Return (x, y) of the center of cell containing provided text 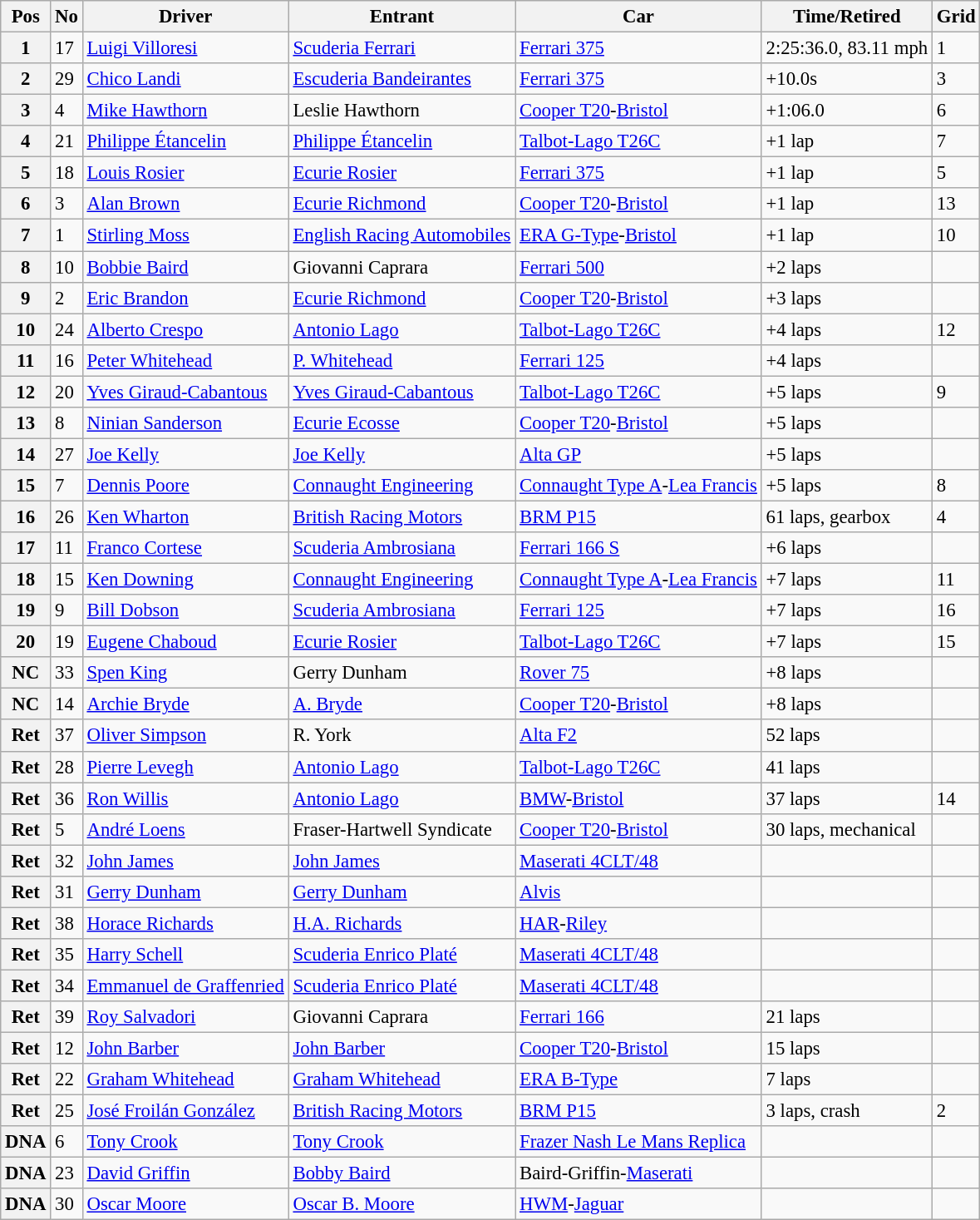
ERA G-Type-Bristol (638, 235)
+6 laps (846, 548)
Scuderia Ferrari (402, 48)
Bobby Baird (402, 1173)
Roy Salvadori (185, 1017)
Car (638, 17)
38 (66, 923)
Louis Rosier (185, 173)
BMW-Bristol (638, 798)
+10.0s (846, 79)
Rover 75 (638, 673)
Pos (26, 17)
2:25:36.0, 83.11 mph (846, 48)
Fraser-Hartwell Syndicate (402, 829)
23 (66, 1173)
Archie Bryde (185, 704)
Franco Cortese (185, 548)
28 (66, 767)
P. Whitehead (402, 360)
36 (66, 798)
Bobbie Baird (185, 267)
Alta F2 (638, 736)
29 (66, 79)
21 laps (846, 1017)
Alberto Crespo (185, 329)
15 laps (846, 1049)
26 (66, 516)
Ron Willis (185, 798)
3 laps, crash (846, 1111)
33 (66, 673)
Grid (956, 17)
José Froilán González (185, 1111)
37 laps (846, 798)
+3 laps (846, 298)
52 laps (846, 736)
27 (66, 454)
22 (66, 1079)
Dennis Poore (185, 486)
32 (66, 861)
Driver (185, 17)
Horace Richards (185, 923)
David Griffin (185, 1173)
Peter Whitehead (185, 360)
Emmanuel de Graffenried (185, 985)
Escuderia Bandeirantes (402, 79)
30 laps, mechanical (846, 829)
Bill Dobson (185, 610)
HAR-Riley (638, 923)
H.A. Richards (402, 923)
Harry Schell (185, 955)
No (66, 17)
Ken Wharton (185, 516)
Spen King (185, 673)
R. York (402, 736)
Luigi Villoresi (185, 48)
41 laps (846, 767)
+2 laps (846, 267)
61 laps, gearbox (846, 516)
A. Bryde (402, 704)
Entrant (402, 17)
Eugene Chaboud (185, 642)
Alan Brown (185, 204)
24 (66, 329)
Chico Landi (185, 79)
Ecurie Ecosse (402, 423)
ERA B-Type (638, 1079)
Ferrari 166 (638, 1017)
Alta GP (638, 454)
Ferrari 166 S (638, 548)
Mike Hawthorn (185, 111)
Alvis (638, 892)
Ken Downing (185, 580)
Ferrari 500 (638, 267)
34 (66, 985)
Oliver Simpson (185, 736)
Pierre Levegh (185, 767)
7 laps (846, 1079)
21 (66, 141)
31 (66, 892)
Leslie Hawthorn (402, 111)
37 (66, 736)
Time/Retired (846, 17)
English Racing Automobiles (402, 235)
Frazer Nash Le Mans Replica (638, 1142)
Eric Brandon (185, 298)
35 (66, 955)
39 (66, 1017)
+1:06.0 (846, 111)
25 (66, 1111)
Baird-Griffin-Maserati (638, 1173)
Ninian Sanderson (185, 423)
André Loens (185, 829)
Stirling Moss (185, 235)
